Identify which cell holds the provided text, then report its [x, y] central coordinate. 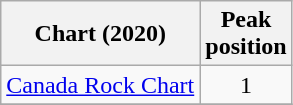
Canada Rock Chart [100, 85]
1 [246, 85]
Peakposition [246, 34]
Chart (2020) [100, 34]
